Output the (X, Y) coordinate of the center of the cell containing the given text.  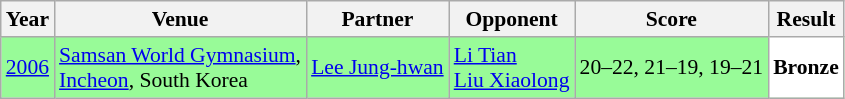
Year (28, 19)
2006 (28, 68)
Score (672, 19)
Li Tian Liu Xiaolong (512, 68)
Partner (378, 19)
Lee Jung-hwan (378, 68)
Bronze (806, 68)
Result (806, 19)
Venue (180, 19)
Samsan World Gymnasium,Incheon, South Korea (180, 68)
20–22, 21–19, 19–21 (672, 68)
Opponent (512, 19)
